Search for the cell housing the specified text and yield its (x, y) center coordinate. 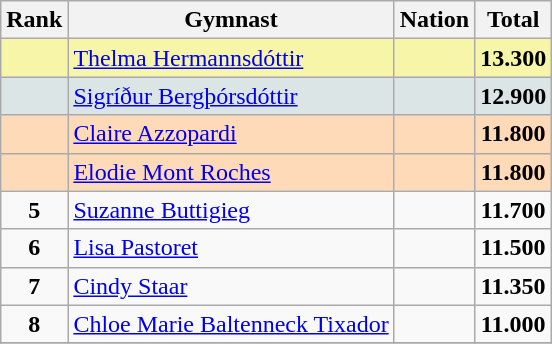
Total (514, 20)
11.700 (514, 210)
12.900 (514, 96)
Nation (434, 20)
6 (34, 248)
Sigríður Bergþórsdóttir (231, 96)
Lisa Pastoret (231, 248)
Elodie Mont Roches (231, 172)
Cindy Staar (231, 286)
Gymnast (231, 20)
11.350 (514, 286)
13.300 (514, 58)
8 (34, 324)
11.000 (514, 324)
5 (34, 210)
Suzanne Buttigieg (231, 210)
Chloe Marie Baltenneck Tixador (231, 324)
Rank (34, 20)
Thelma Hermannsdóttir (231, 58)
11.500 (514, 248)
7 (34, 286)
Claire Azzopardi (231, 134)
